Capture the cell that displays the provided text and extract its (X, Y) central coordinate. 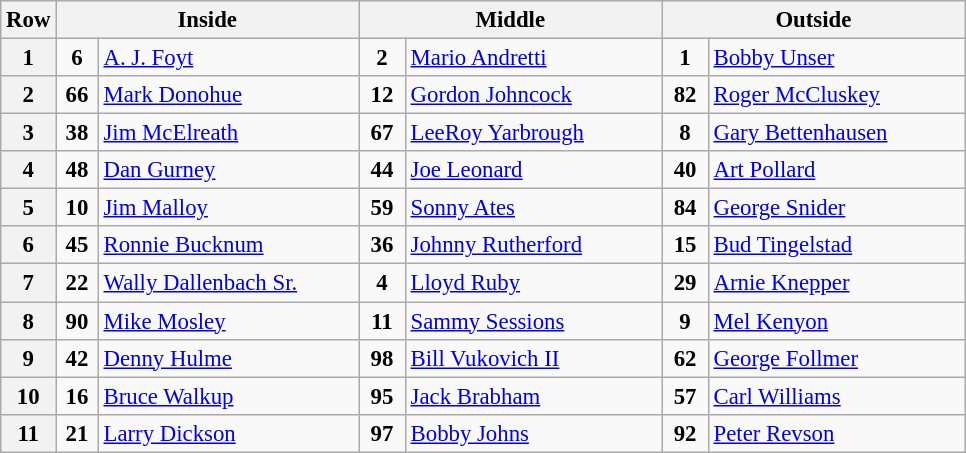
George Snider (836, 208)
Arnie Knepper (836, 283)
44 (382, 170)
Peter Revson (836, 433)
98 (382, 358)
Ronnie Bucknum (228, 245)
Mark Donohue (228, 95)
40 (685, 170)
36 (382, 245)
Bobby Unser (836, 58)
Jack Brabham (534, 396)
Lloyd Ruby (534, 283)
67 (382, 133)
92 (685, 433)
Sammy Sessions (534, 321)
Middle (510, 20)
21 (78, 433)
Row (28, 20)
48 (78, 170)
3 (28, 133)
57 (685, 396)
George Follmer (836, 358)
7 (28, 283)
5 (28, 208)
Mel Kenyon (836, 321)
Sonny Ates (534, 208)
84 (685, 208)
Roger McCluskey (836, 95)
Carl Williams (836, 396)
A. J. Foyt (228, 58)
15 (685, 245)
95 (382, 396)
Larry Dickson (228, 433)
97 (382, 433)
Bill Vukovich II (534, 358)
Dan Gurney (228, 170)
Inside (208, 20)
Jim McElreath (228, 133)
Mario Andretti (534, 58)
Johnny Rutherford (534, 245)
Bruce Walkup (228, 396)
Denny Hulme (228, 358)
38 (78, 133)
Art Pollard (836, 170)
LeeRoy Yarbrough (534, 133)
Wally Dallenbach Sr. (228, 283)
59 (382, 208)
42 (78, 358)
Gordon Johncock (534, 95)
Joe Leonard (534, 170)
12 (382, 95)
Bobby Johns (534, 433)
Gary Bettenhausen (836, 133)
29 (685, 283)
Mike Mosley (228, 321)
66 (78, 95)
90 (78, 321)
Jim Malloy (228, 208)
16 (78, 396)
62 (685, 358)
22 (78, 283)
Outside (814, 20)
82 (685, 95)
Bud Tingelstad (836, 245)
45 (78, 245)
